For the text-containing cell, return its midpoint in (x, y) coordinate format. 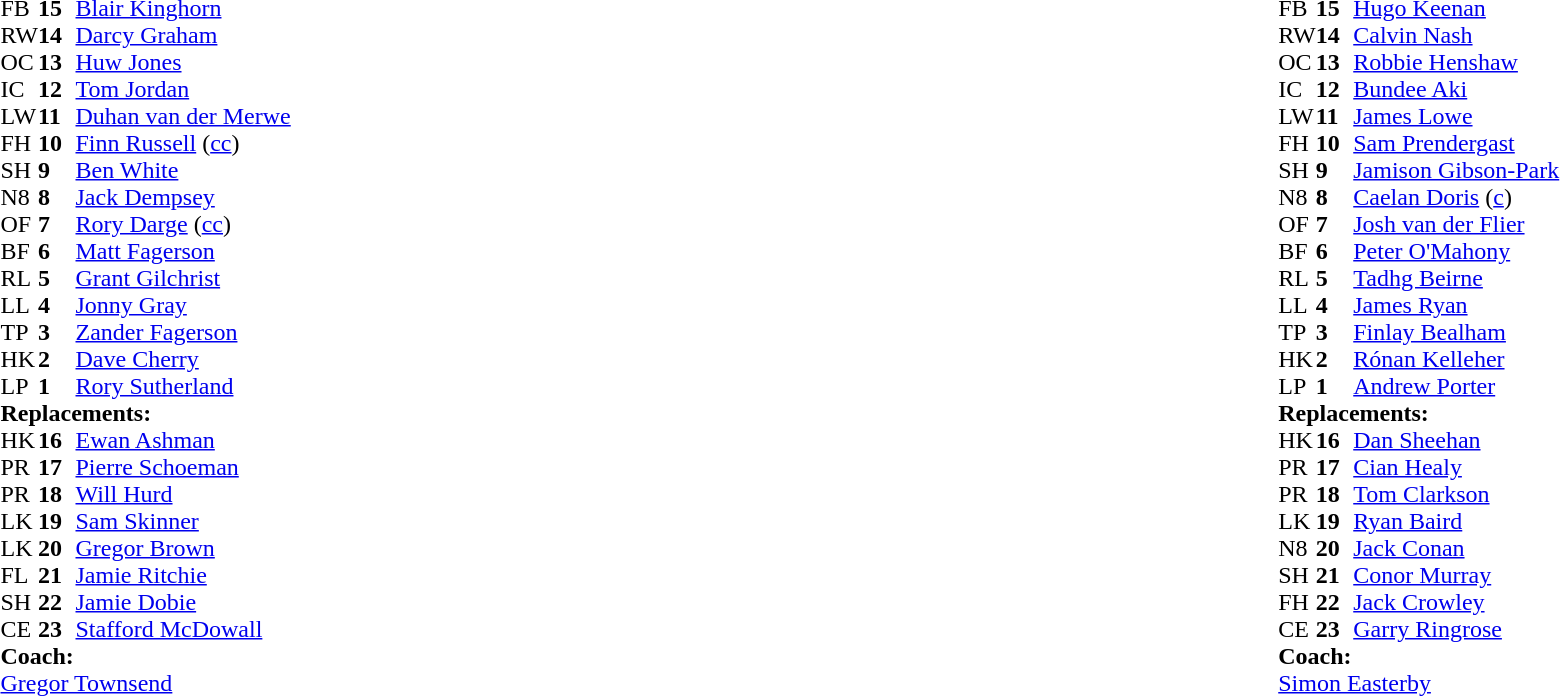
James Lowe (1456, 116)
Calvin Nash (1456, 36)
Jack Dempsey (184, 198)
Cian Healy (1456, 468)
Grant Gilchrist (184, 278)
Jamison Gibson-Park (1456, 170)
Ewan Ashman (184, 440)
Jamie Dobie (184, 602)
Rory Sutherland (184, 386)
James Ryan (1456, 306)
Jack Conan (1456, 548)
Finn Russell (cc) (184, 144)
Duhan van der Merwe (184, 116)
Tadhg Beirne (1456, 278)
Tom Jordan (184, 90)
Caelan Doris (c) (1456, 198)
Gregor Brown (184, 548)
Tom Clarkson (1456, 494)
Zander Fagerson (184, 332)
Garry Ringrose (1456, 630)
Josh van der Flier (1456, 224)
Matt Fagerson (184, 252)
Jonny Gray (184, 306)
Rory Darge (cc) (184, 224)
Sam Prendergast (1456, 144)
Ryan Baird (1456, 522)
Peter O'Mahony (1456, 252)
Rónan Kelleher (1456, 360)
Pierre Schoeman (184, 468)
FL (19, 576)
Bundee Aki (1456, 90)
Dan Sheehan (1456, 440)
Sam Skinner (184, 522)
Robbie Henshaw (1456, 62)
Jamie Ritchie (184, 576)
Will Hurd (184, 494)
Jack Crowley (1456, 602)
Stafford McDowall (184, 630)
Finlay Bealham (1456, 332)
Ben White (184, 170)
Dave Cherry (184, 360)
Huw Jones (184, 62)
Conor Murray (1456, 576)
Darcy Graham (184, 36)
Andrew Porter (1456, 386)
